Return the (X, Y) coordinate for the center point of the cell that contains the specified text.  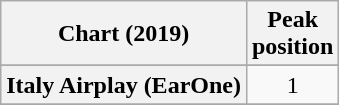
Chart (2019) (124, 34)
Peakposition (292, 34)
1 (292, 85)
Italy Airplay (EarOne) (124, 85)
